Identify which cell holds the provided text, then report its [x, y] central coordinate. 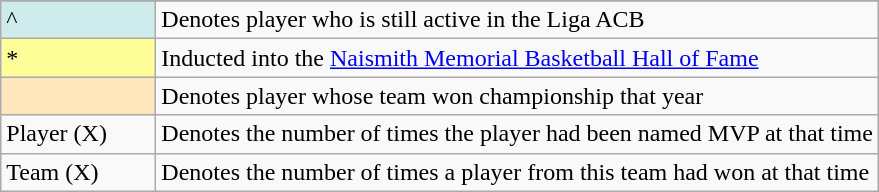
Denotes the number of times a player from this team had won at that time [518, 172]
^ [78, 20]
Player (X) [78, 134]
Team (X) [78, 172]
Denotes player whose team won championship that year [518, 96]
Denotes the number of times the player had been named MVP at that time [518, 134]
* [78, 58]
Denotes player who is still active in the Liga ACB [518, 20]
Inducted into the Naismith Memorial Basketball Hall of Fame [518, 58]
